Search for the cell housing the specified text and yield its [X, Y] center coordinate. 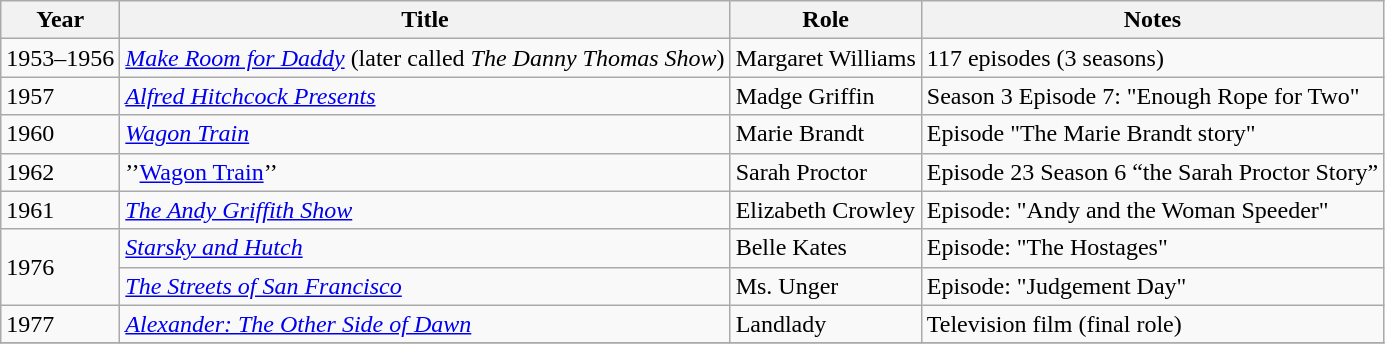
Make Room for Daddy (later called The Danny Thomas Show) [425, 58]
Episode "The Marie Brandt story" [1152, 134]
1957 [60, 96]
Marie Brandt [826, 134]
Role [826, 20]
Wagon Train [425, 134]
1977 [60, 324]
1960 [60, 134]
Alexander: The Other Side of Dawn [425, 324]
Belle Kates [826, 248]
Episode: "Judgement Day" [1152, 286]
Television film (final role) [1152, 324]
Alfred Hitchcock Presents [425, 96]
Season 3 Episode 7: "Enough Rope for Two" [1152, 96]
Episode: "The Hostages" [1152, 248]
1976 [60, 267]
’’Wagon Train’’ [425, 172]
Ms. Unger [826, 286]
Margaret Williams [826, 58]
Title [425, 20]
1953–1956 [60, 58]
1962 [60, 172]
Elizabeth Crowley [826, 210]
1961 [60, 210]
Sarah Proctor [826, 172]
Episode 23 Season 6 “the Sarah Proctor Story” [1152, 172]
117 episodes (3 seasons) [1152, 58]
Madge Griffin [826, 96]
Starsky and Hutch [425, 248]
The Andy Griffith Show [425, 210]
Landlady [826, 324]
The Streets of San Francisco [425, 286]
Year [60, 20]
Notes [1152, 20]
Episode: "Andy and the Woman Speeder" [1152, 210]
